Detect which cell encompasses the target text, then output its [x, y] center coordinate. 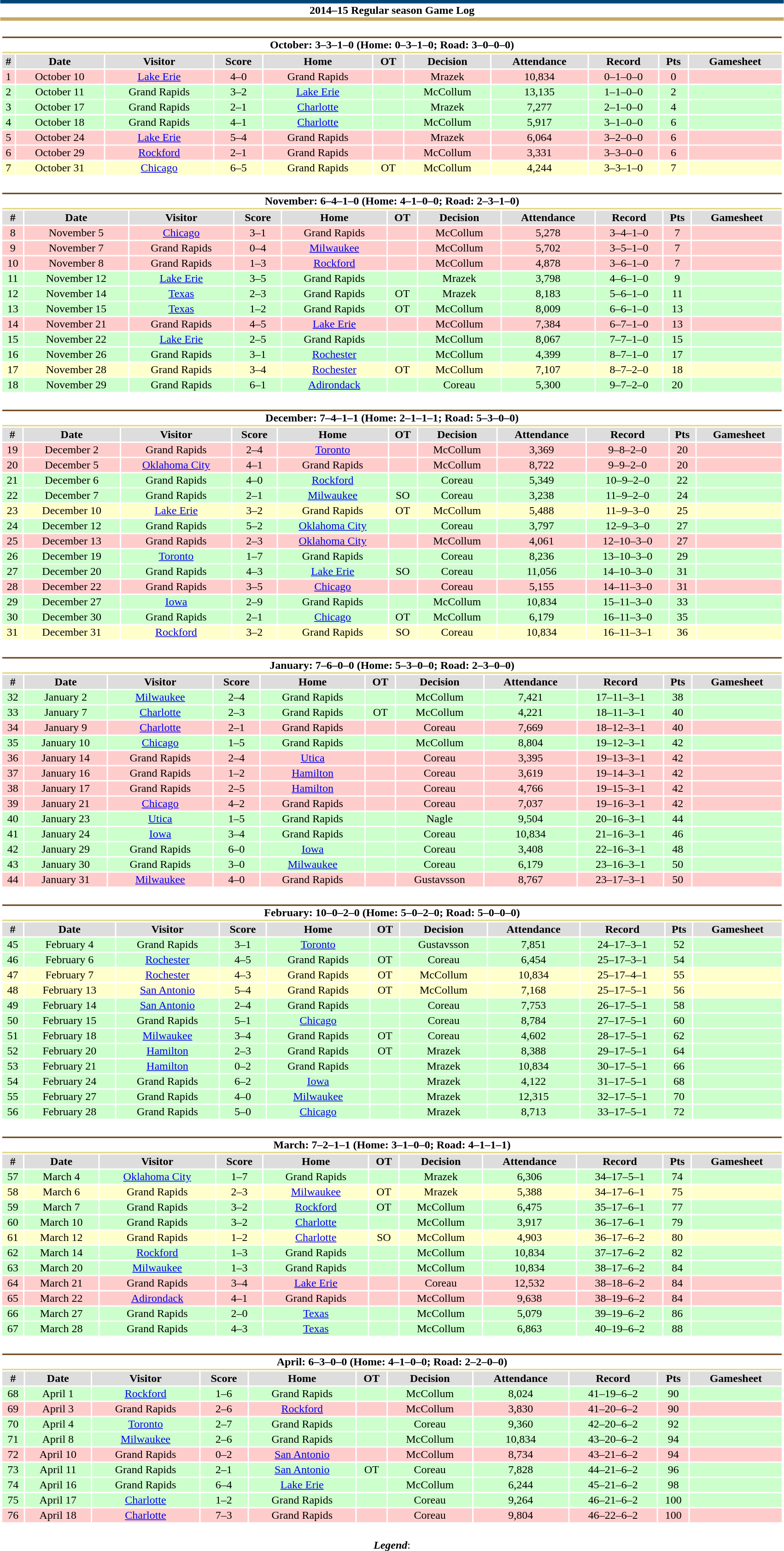
January 30 [65, 865]
35–17–6–1 [620, 1207]
21 [12, 480]
December 22 [72, 586]
8,067 [548, 339]
6,475 [530, 1207]
46–22–6–2 [613, 1515]
98 [673, 1485]
9,264 [521, 1500]
46–21–6–2 [613, 1500]
October: 3–3–1–0 (Home: 0–3–1–0; Road: 3–0–0–0) [392, 45]
19–14–3–1 [620, 773]
February 15 [70, 1020]
February 24 [70, 1081]
6–4 [224, 1485]
86 [677, 1313]
39 [13, 804]
18–12–3–1 [620, 727]
April 18 [58, 1515]
December 5 [72, 465]
37–17–6–2 [620, 1253]
March 20 [61, 1268]
January 14 [65, 758]
14–10–3–0 [627, 572]
21–16–3–1 [620, 834]
39–19–6–2 [620, 1313]
76 [13, 1515]
February 21 [70, 1066]
41 [13, 834]
February 13 [70, 990]
9,804 [521, 1515]
88 [677, 1329]
0–1–0–0 [624, 77]
69 [13, 1409]
92 [673, 1424]
November 28 [76, 370]
November 22 [76, 339]
19–13–3–1 [620, 758]
77 [677, 1207]
31–17–5–1 [622, 1081]
January: 7–6–0–0 (Home: 5–3–0–0; Road: 2–3–0–0) [392, 665]
23–16–3–1 [620, 865]
5,349 [542, 480]
7–3 [224, 1515]
19–15–3–1 [620, 788]
36–17–6–1 [620, 1222]
34 [13, 727]
53 [12, 1066]
9,638 [530, 1299]
December: 7–4–1–1 (Home: 2–1–1–1; Road: 5–3–0–0) [392, 418]
November 14 [76, 293]
41–20–6–2 [613, 1409]
3 [8, 107]
6–1 [258, 385]
3,238 [542, 495]
January 21 [65, 804]
8,024 [521, 1393]
5,917 [539, 122]
December 10 [72, 511]
7,384 [548, 324]
January 9 [65, 727]
45 [12, 945]
38–17–6–2 [620, 1268]
16–11–3–1 [627, 632]
6,244 [521, 1485]
3,369 [542, 450]
25–17–5–1 [622, 990]
15–11–3–0 [627, 602]
57 [13, 1177]
December 7 [72, 495]
March 14 [61, 1253]
March: 7–2–1–1 (Home: 3–1–0–0; Road: 4–1–1–1) [392, 1145]
March 27 [61, 1313]
0 [673, 77]
2–7 [224, 1424]
4–2 [236, 804]
2014–15 Regular season Game Log [392, 10]
19–16–3–1 [620, 804]
7–7–1–0 [629, 339]
59 [13, 1207]
8,784 [533, 1020]
25–17–4–1 [622, 975]
January 17 [65, 788]
51 [12, 1036]
February 20 [70, 1051]
38–18–6–2 [620, 1283]
8,388 [533, 1051]
34–17–5–1 [620, 1177]
34–17–6–1 [620, 1192]
4,061 [542, 541]
November 21 [76, 324]
March 12 [61, 1238]
7,828 [521, 1470]
61 [13, 1238]
January 24 [65, 834]
5,079 [530, 1313]
February 18 [70, 1036]
11–9–3–0 [627, 511]
March 4 [61, 1177]
19 [12, 450]
9,360 [521, 1424]
November 5 [76, 233]
November 7 [76, 248]
9–9–2–0 [627, 465]
17–11–3–1 [620, 697]
73 [13, 1470]
43 [13, 865]
March 21 [61, 1283]
26 [12, 556]
43–21–6–2 [613, 1454]
4,244 [539, 168]
November 15 [76, 309]
10 [13, 263]
3,395 [531, 758]
April 11 [58, 1470]
28 [12, 586]
October 10 [60, 77]
12 [13, 293]
3,408 [531, 849]
82 [677, 1253]
January 10 [65, 743]
January 2 [65, 697]
3,619 [531, 773]
8,183 [548, 293]
November 12 [76, 279]
6–7–1–0 [629, 324]
7,753 [533, 1006]
5–2 [254, 526]
5,155 [542, 586]
7,851 [533, 945]
April: 6–3–0–0 (Home: 4–1–0–0; Road: 2–2–0–0) [392, 1362]
April 1 [58, 1393]
14 [13, 324]
29–17–5–1 [622, 1051]
7,277 [539, 107]
October 24 [60, 138]
14–11–3–0 [627, 586]
3–6–1–0 [629, 263]
2–0 [240, 1313]
December 13 [72, 541]
6–2 [243, 1081]
Nagle [439, 819]
February 7 [70, 975]
6,454 [533, 960]
4,122 [533, 1081]
6,863 [530, 1329]
6,306 [530, 1177]
October 11 [60, 92]
1–6 [224, 1393]
5,300 [548, 385]
11–9–2–0 [627, 495]
20–16–3–1 [620, 819]
26–17–5–1 [622, 1006]
63 [13, 1268]
24–17–3–1 [622, 945]
3–5–1–0 [629, 248]
8,767 [531, 879]
23–17–3–1 [620, 879]
April 16 [58, 1485]
3–4–1–0 [629, 233]
8,236 [542, 556]
January 29 [65, 849]
8,722 [542, 465]
16–11–3–0 [627, 617]
March 28 [61, 1329]
8,734 [521, 1454]
7,669 [531, 727]
3,797 [542, 526]
March 7 [61, 1207]
January 31 [65, 879]
March 6 [61, 1192]
30–17–5–1 [622, 1066]
12,532 [530, 1283]
27–17–5–1 [622, 1020]
April 8 [58, 1440]
40–19–6–2 [620, 1329]
5–0 [243, 1112]
37 [13, 773]
6–6–1–0 [629, 309]
3,917 [530, 1222]
April 10 [58, 1454]
30 [12, 617]
4,903 [530, 1238]
12,315 [533, 1097]
45–21–6–2 [613, 1485]
5,278 [548, 233]
4,221 [531, 713]
8,009 [548, 309]
42–20–6–2 [613, 1424]
9,504 [531, 819]
December 12 [72, 526]
December 2 [72, 450]
80 [677, 1238]
7,421 [531, 697]
8,713 [533, 1112]
6–0 [236, 849]
3–3–1–0 [624, 168]
32 [13, 697]
0–4 [258, 248]
7,037 [531, 804]
October 29 [60, 152]
9–8–2–0 [627, 450]
67 [13, 1329]
16 [13, 354]
8–7–2–0 [629, 370]
December 6 [72, 480]
December 20 [72, 572]
March 10 [61, 1222]
2–1–0–0 [624, 107]
December 31 [72, 632]
33–17–5–1 [622, 1112]
23 [12, 511]
4,878 [548, 263]
3,830 [521, 1409]
February 28 [70, 1112]
November 29 [76, 385]
4–6–1–0 [629, 279]
October 18 [60, 122]
44–21–6–2 [613, 1470]
32–17–5–1 [622, 1097]
13,135 [539, 92]
April 3 [58, 1409]
February: 10–0–2–0 (Home: 5–0–2–0; Road: 5–0–0–0) [392, 913]
October 17 [60, 107]
65 [13, 1299]
December 27 [72, 602]
8–7–1–0 [629, 354]
41–19–6–2 [613, 1393]
5–1 [243, 1020]
8 [13, 233]
36–17–6–2 [620, 1238]
6,064 [539, 138]
71 [13, 1440]
49 [12, 1006]
2–9 [254, 602]
February 4 [70, 945]
December 19 [72, 556]
November 26 [76, 354]
January 7 [65, 713]
March 22 [61, 1299]
January 16 [65, 773]
1 [8, 77]
5–6–1–0 [629, 293]
7,168 [533, 990]
December 30 [72, 617]
5,388 [530, 1192]
3–3–0–0 [624, 152]
3,798 [548, 279]
3–1–0–0 [624, 122]
43–20–6–2 [613, 1440]
11,056 [542, 572]
3,331 [539, 152]
3–0 [236, 865]
November 8 [76, 263]
25–17–3–1 [622, 960]
19–12–3–1 [620, 743]
6–5 [239, 168]
28–17–5–1 [622, 1036]
4,399 [548, 354]
4,602 [533, 1036]
7,107 [548, 370]
April 17 [58, 1500]
November: 6–4–1–0 (Home: 4–1–0–0; Road: 2–3–1–0) [392, 201]
February 27 [70, 1097]
12–10–3–0 [627, 541]
96 [673, 1470]
10–9–2–0 [627, 480]
79 [677, 1222]
February 6 [70, 960]
22–16–3–1 [620, 849]
9–7–2–0 [629, 385]
13–10–3–0 [627, 556]
October 31 [60, 168]
5,488 [542, 511]
February 14 [70, 1006]
8,804 [531, 743]
4,766 [531, 788]
January 23 [65, 819]
38–19–6–2 [620, 1299]
5,702 [548, 248]
47 [12, 975]
April 4 [58, 1424]
12–9–3–0 [627, 526]
1–1–0–0 [624, 92]
18–11–3–1 [620, 713]
3–2–0–0 [624, 138]
5 [8, 138]
